Find where the given text appears and provide that cell's center as (X, Y) coordinate. 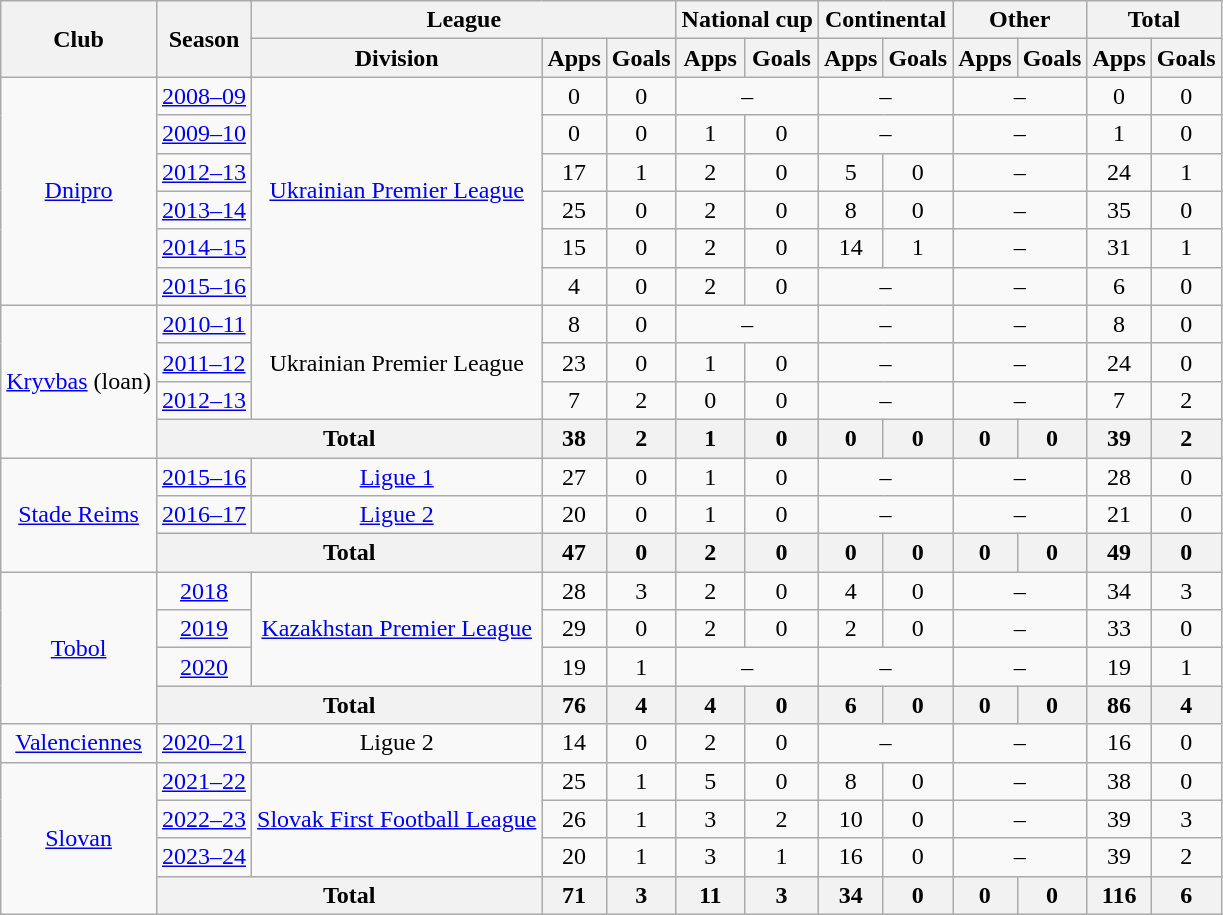
Division (397, 58)
2011–12 (204, 362)
2023–24 (204, 857)
Slovak First Football League (397, 819)
2013–14 (204, 210)
2022–23 (204, 819)
47 (574, 553)
2014–15 (204, 248)
2020–21 (204, 743)
Slovan (79, 838)
National cup (747, 20)
2016–17 (204, 515)
2018 (204, 591)
31 (1119, 248)
Continental (885, 20)
2020 (204, 667)
2019 (204, 629)
Other (1020, 20)
10 (850, 819)
Kryvbas (loan) (79, 381)
86 (1119, 705)
76 (574, 705)
17 (574, 172)
33 (1119, 629)
23 (574, 362)
21 (1119, 515)
26 (574, 819)
71 (574, 895)
15 (574, 248)
2021–22 (204, 781)
Club (79, 39)
29 (574, 629)
49 (1119, 553)
Stade Reims (79, 515)
Tobol (79, 648)
Season (204, 39)
Dnipro (79, 191)
Ligue 1 (397, 477)
2010–11 (204, 324)
2009–10 (204, 134)
League (464, 20)
27 (574, 477)
2008–09 (204, 96)
116 (1119, 895)
Valenciennes (79, 743)
11 (710, 895)
35 (1119, 210)
Kazakhstan Premier League (397, 629)
